From the cell containing the given text, extract its center point as (X, Y) coordinate. 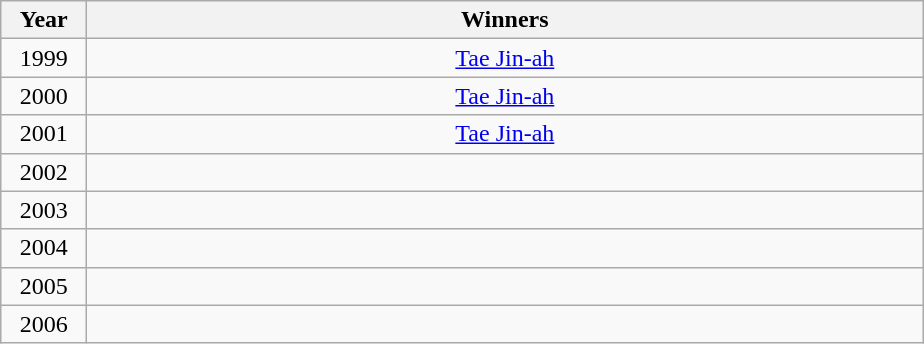
Winners (505, 20)
2000 (44, 96)
2002 (44, 172)
2006 (44, 324)
Year (44, 20)
1999 (44, 58)
2003 (44, 210)
2004 (44, 248)
2001 (44, 134)
2005 (44, 286)
